Pinpoint the cell where the given text exists, returning its [x, y] midpoint coordinate. 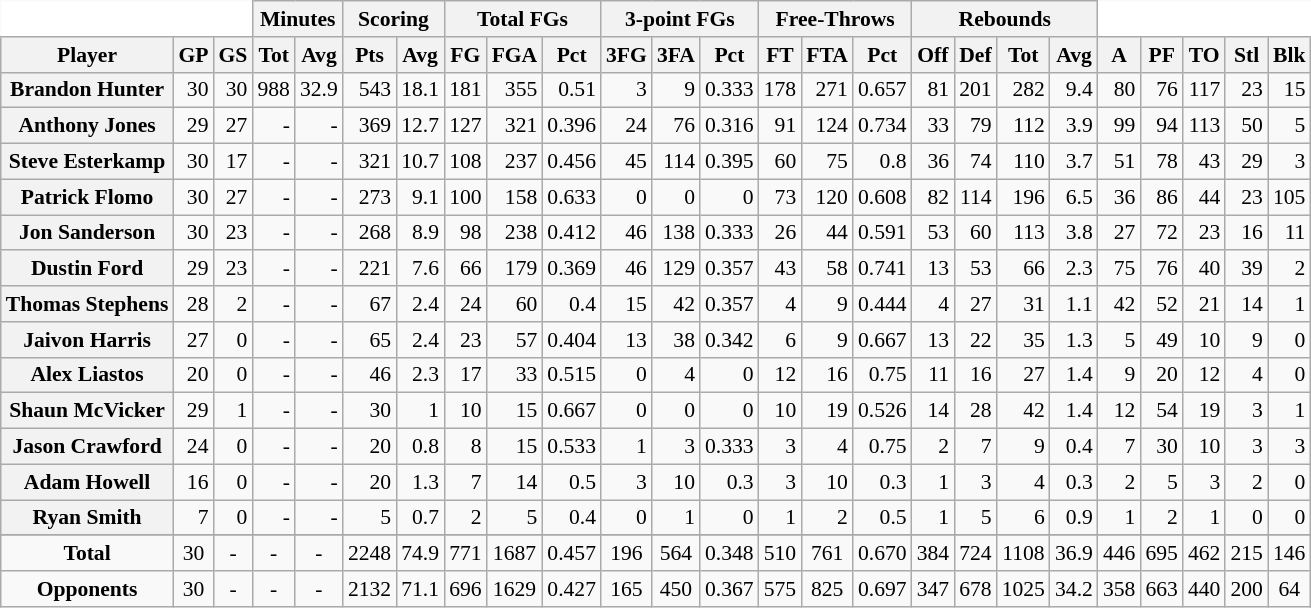
91 [780, 126]
0.369 [572, 269]
2248 [370, 554]
22 [976, 340]
8 [466, 447]
32.9 [319, 90]
178 [780, 90]
9.1 [420, 197]
0.633 [572, 197]
0.342 [730, 340]
Stl [1246, 55]
988 [274, 90]
825 [827, 589]
678 [976, 589]
100 [466, 197]
GP [193, 55]
0.456 [572, 162]
0.316 [730, 126]
Alex Liastos [88, 375]
Jaivon Harris [88, 340]
462 [1204, 554]
FGA [515, 55]
3.9 [1074, 126]
127 [466, 126]
6.5 [1074, 197]
94 [1162, 126]
110 [1024, 162]
FT [780, 55]
158 [515, 197]
Dustin Ford [88, 269]
0.457 [572, 554]
Off [934, 55]
0.9 [1074, 518]
10.7 [420, 162]
82 [934, 197]
51 [1120, 162]
Blk [1290, 55]
3.7 [1074, 162]
3-point FGs [680, 19]
663 [1162, 589]
237 [515, 162]
771 [466, 554]
1.1 [1074, 304]
564 [676, 554]
74.9 [420, 554]
36.9 [1074, 554]
40 [1204, 269]
86 [1162, 197]
358 [1120, 589]
31 [1024, 304]
Total FGs [522, 19]
12.7 [420, 126]
0.51 [572, 90]
38 [676, 340]
0.348 [730, 554]
179 [515, 269]
Anthony Jones [88, 126]
Shaun McVicker [88, 411]
238 [515, 233]
Rebounds [1005, 19]
138 [676, 233]
Jon Sanderson [88, 233]
71.1 [420, 589]
Pts [370, 55]
3.8 [1074, 233]
0.444 [882, 304]
A [1120, 55]
FTA [827, 55]
67 [370, 304]
129 [676, 269]
Def [976, 55]
543 [370, 90]
3FG [626, 55]
Steve Esterkamp [88, 162]
120 [827, 197]
0.412 [572, 233]
Adam Howell [88, 482]
18.1 [420, 90]
1687 [515, 554]
34.2 [1074, 589]
21 [1204, 304]
58 [827, 269]
273 [370, 197]
78 [1162, 162]
696 [466, 589]
0.670 [882, 554]
271 [827, 90]
26 [780, 233]
0.396 [572, 126]
1025 [1024, 589]
446 [1120, 554]
0.395 [730, 162]
282 [1024, 90]
72 [1162, 233]
124 [827, 126]
450 [676, 589]
3FA [676, 55]
108 [466, 162]
Patrick Flomo [88, 197]
0.515 [572, 375]
146 [1290, 554]
221 [370, 269]
73 [780, 197]
8.9 [420, 233]
74 [976, 162]
35 [1024, 340]
0.427 [572, 589]
1108 [1024, 554]
105 [1290, 197]
369 [370, 126]
215 [1246, 554]
39 [1246, 269]
PF [1162, 55]
98 [466, 233]
165 [626, 589]
0.404 [572, 340]
355 [515, 90]
81 [934, 90]
510 [780, 554]
201 [976, 90]
Ryan Smith [88, 518]
0.741 [882, 269]
52 [1162, 304]
Jason Crawford [88, 447]
0.657 [882, 90]
347 [934, 589]
TO [1204, 55]
57 [515, 340]
49 [1162, 340]
64 [1290, 589]
FG [466, 55]
0.697 [882, 589]
Scoring [394, 19]
9.4 [1074, 90]
Free-Throws [836, 19]
99 [1120, 126]
695 [1162, 554]
0.7 [420, 518]
50 [1246, 126]
0.734 [882, 126]
268 [370, 233]
7.6 [420, 269]
0.367 [730, 589]
181 [466, 90]
117 [1204, 90]
0.526 [882, 411]
Player [88, 55]
384 [934, 554]
112 [1024, 126]
575 [780, 589]
0.608 [882, 197]
54 [1162, 411]
65 [370, 340]
80 [1120, 90]
0.533 [572, 447]
45 [626, 162]
0.591 [882, 233]
724 [976, 554]
200 [1246, 589]
Thomas Stephens [88, 304]
761 [827, 554]
Brandon Hunter [88, 90]
Total [88, 554]
Opponents [88, 589]
1629 [515, 589]
79 [976, 126]
Minutes [297, 19]
440 [1204, 589]
GS [234, 55]
2132 [370, 589]
